Determine the (X, Y) coordinate at the center of the cell enclosing the given text.  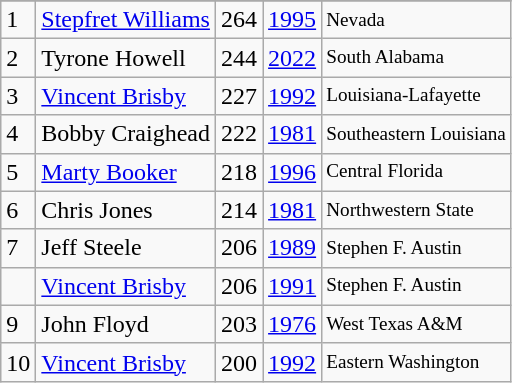
264 (240, 20)
Louisiana-Lafayette (416, 96)
6 (18, 210)
227 (240, 96)
5 (18, 172)
244 (240, 58)
West Texas A&M (416, 324)
214 (240, 210)
222 (240, 134)
4 (18, 134)
7 (18, 248)
Marty Booker (126, 172)
Tyrone Howell (126, 58)
John Floyd (126, 324)
218 (240, 172)
200 (240, 362)
2 (18, 58)
1989 (292, 248)
Chris Jones (126, 210)
South Alabama (416, 58)
1995 (292, 20)
Northwestern State (416, 210)
10 (18, 362)
Jeff Steele (126, 248)
1 (18, 20)
3 (18, 96)
Stepfret Williams (126, 20)
203 (240, 324)
Bobby Craighead (126, 134)
2022 (292, 58)
Nevada (416, 20)
Eastern Washington (416, 362)
1976 (292, 324)
Central Florida (416, 172)
9 (18, 324)
1991 (292, 286)
1996 (292, 172)
Southeastern Louisiana (416, 134)
